Capture the cell that displays the provided text and extract its [x, y] central coordinate. 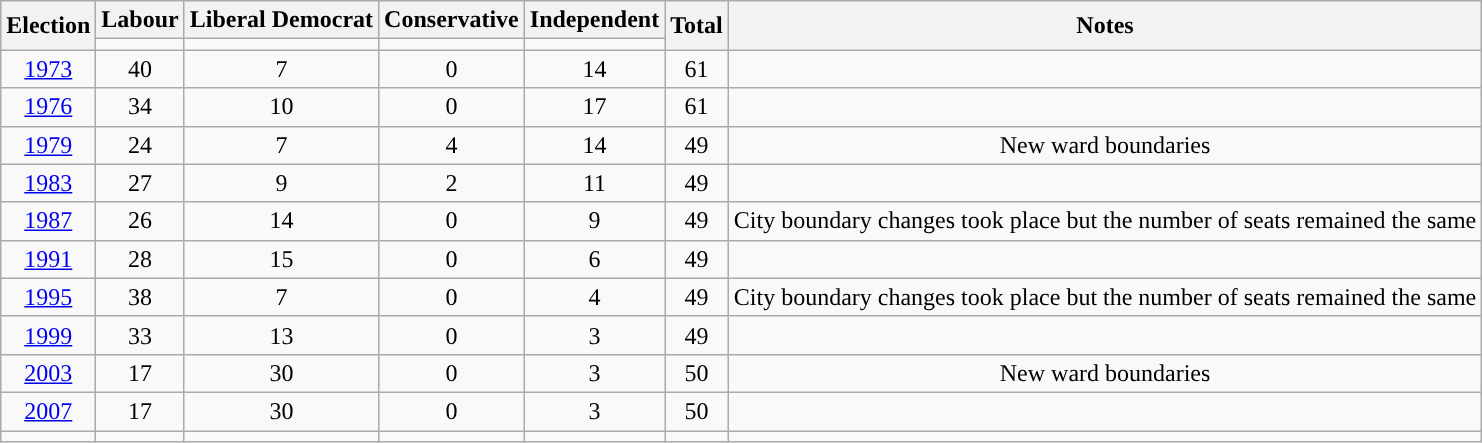
2007 [48, 411]
2003 [48, 373]
Conservative [452, 20]
10 [281, 107]
1995 [48, 297]
2 [452, 183]
24 [140, 145]
Total [697, 26]
13 [281, 335]
1991 [48, 259]
Election [48, 26]
38 [140, 297]
28 [140, 259]
6 [594, 259]
Liberal Democrat [281, 20]
Notes [1105, 26]
40 [140, 69]
15 [281, 259]
1979 [48, 145]
26 [140, 221]
Independent [594, 20]
1973 [48, 69]
1976 [48, 107]
1999 [48, 335]
1987 [48, 221]
11 [594, 183]
Labour [140, 20]
34 [140, 107]
1983 [48, 183]
33 [140, 335]
27 [140, 183]
